Detect which cell encompasses the target text, then output its [x, y] center coordinate. 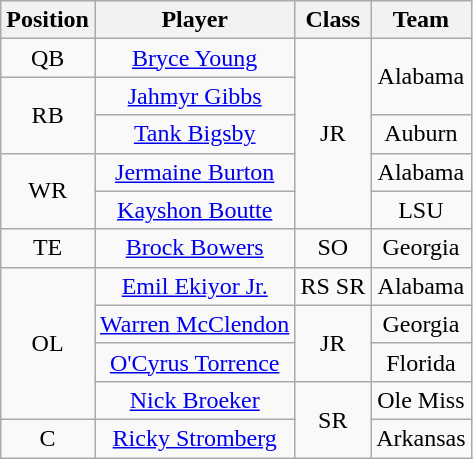
Ricky Stromberg [194, 438]
RS SR [333, 286]
Auburn [421, 134]
C [48, 438]
Player [194, 20]
OL [48, 343]
Position [48, 20]
Nick Broeker [194, 400]
Jermaine Burton [194, 172]
Warren McClendon [194, 324]
Emil Ekiyor Jr. [194, 286]
TE [48, 248]
Class [333, 20]
WR [48, 191]
Bryce Young [194, 58]
Team [421, 20]
Ole Miss [421, 400]
Brock Bowers [194, 248]
SR [333, 419]
SO [333, 248]
Jahmyr Gibbs [194, 96]
LSU [421, 210]
RB [48, 115]
O'Cyrus Torrence [194, 362]
Florida [421, 362]
Tank Bigsby [194, 134]
Kayshon Boutte [194, 210]
QB [48, 58]
Arkansas [421, 438]
